For the text-containing cell, return its midpoint in [x, y] coordinate format. 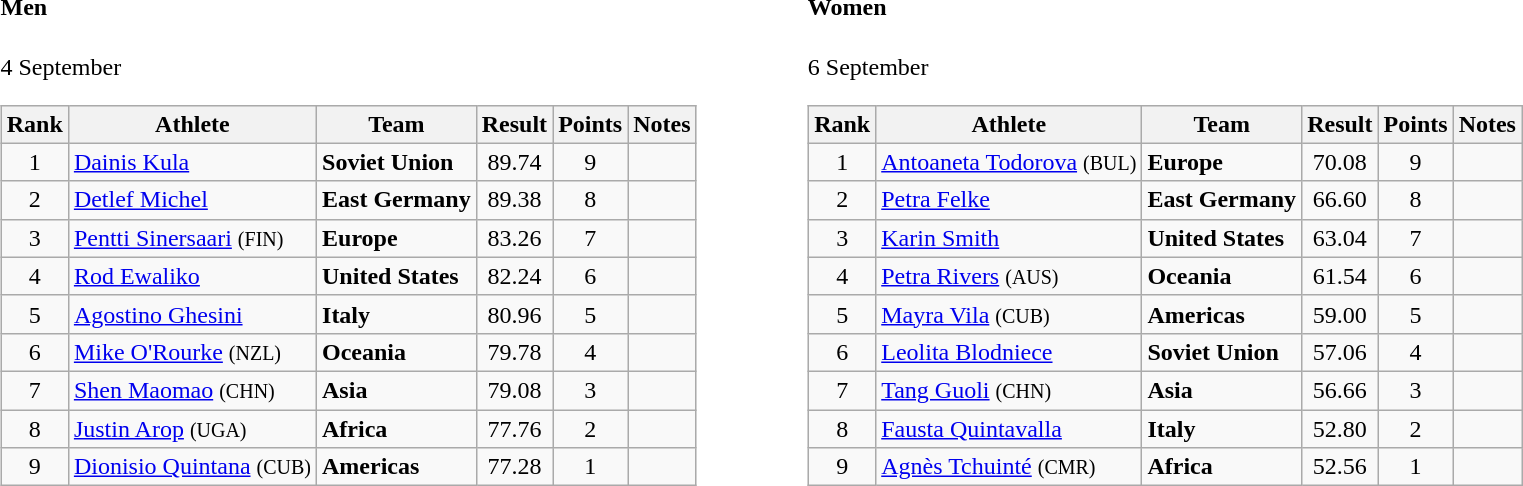
52.56 [1340, 467]
Karin Smith [1009, 238]
66.60 [1340, 200]
Antoaneta Todorova (BUL) [1009, 162]
52.80 [1340, 429]
79.08 [514, 390]
59.00 [1340, 314]
Mayra Vila (CUB) [1009, 314]
Dionisio Quintana (CUB) [192, 467]
Agostino Ghesini [192, 314]
77.28 [514, 467]
Agnès Tchuinté (CMR) [1009, 467]
Mike O'Rourke (NZL) [192, 352]
79.78 [514, 352]
57.06 [1340, 352]
63.04 [1340, 238]
Dainis Kula [192, 162]
Petra Felke [1009, 200]
70.08 [1340, 162]
77.76 [514, 429]
61.54 [1340, 276]
83.26 [514, 238]
56.66 [1340, 390]
Pentti Sinersaari (FIN) [192, 238]
Petra Rivers (AUS) [1009, 276]
Detlef Michel [192, 200]
89.38 [514, 200]
Shen Maomao (CHN) [192, 390]
Rod Ewaliko [192, 276]
Justin Arop (UGA) [192, 429]
80.96 [514, 314]
Leolita Blodniece [1009, 352]
89.74 [514, 162]
Tang Guoli (CHN) [1009, 390]
82.24 [514, 276]
Fausta Quintavalla [1009, 429]
